From the cell containing the given text, extract its center point as (X, Y) coordinate. 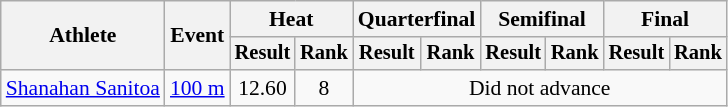
Semifinal (542, 19)
Shanahan Sanitoa (83, 88)
12.60 (263, 88)
100 m (198, 88)
Athlete (83, 36)
Did not advance (540, 88)
Final (666, 19)
8 (324, 88)
Heat (292, 19)
Event (198, 36)
Quarterfinal (417, 19)
